Pinpoint the cell where the given text exists, returning its [x, y] midpoint coordinate. 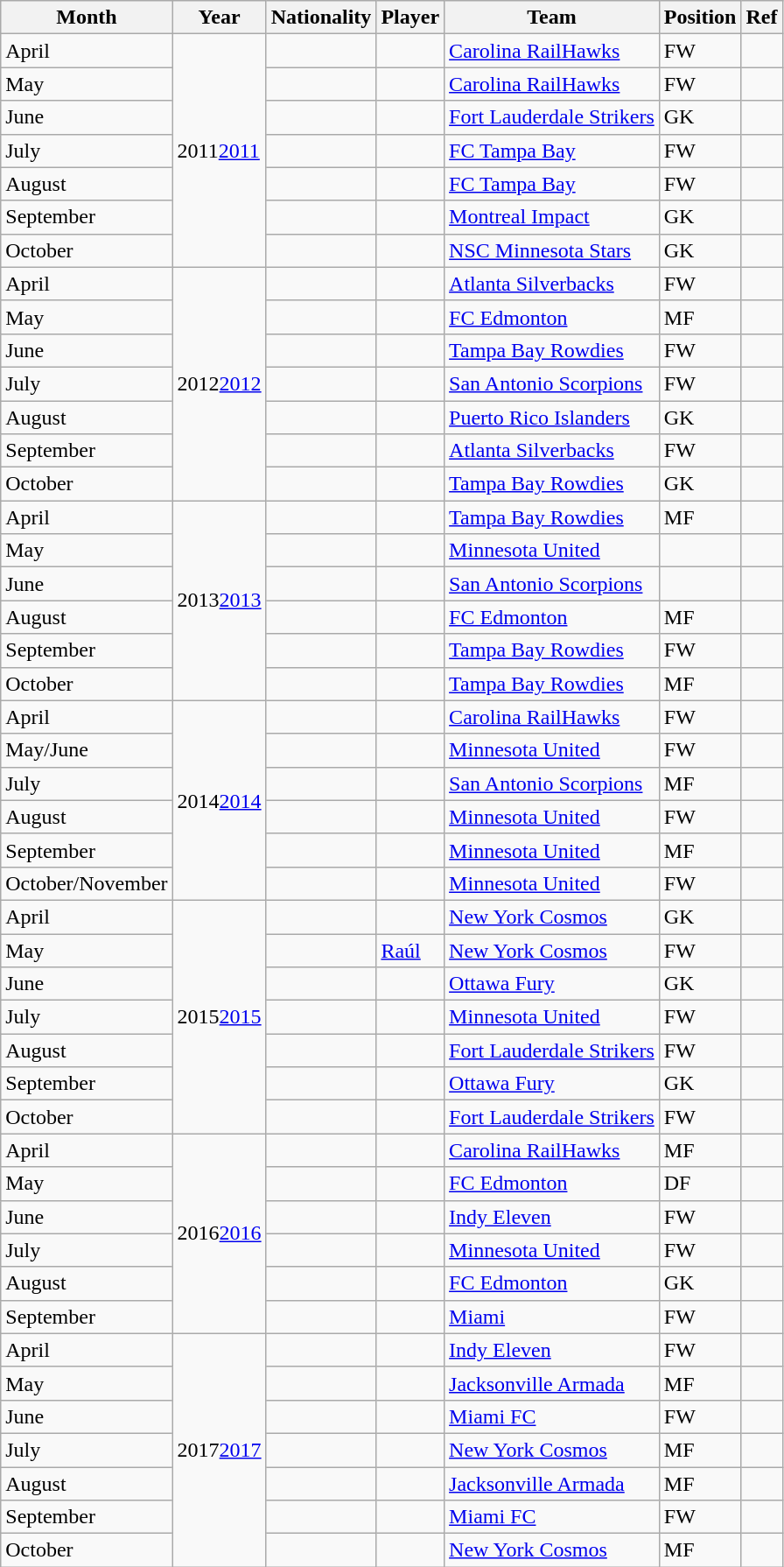
Raúl [410, 950]
DF [700, 1184]
Year [219, 18]
20112011 [219, 151]
20162016 [219, 1233]
Team [552, 18]
20142014 [219, 800]
Montreal Impact [552, 217]
NSC Minnesota Stars [552, 250]
Position [700, 18]
Ref [761, 18]
October/November [87, 883]
Miami [552, 1317]
May/June [87, 750]
20122012 [219, 383]
Puerto Rico Islanders [552, 418]
Nationality [321, 18]
20172017 [219, 1450]
Player [410, 18]
20132013 [219, 601]
Month [87, 18]
20152015 [219, 1016]
